Capture the cell that displays the provided text and extract its (X, Y) central coordinate. 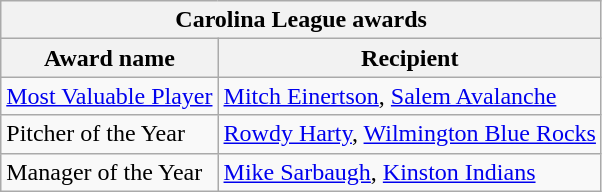
Rowdy Harty, Wilmington Blue Rocks (410, 134)
Award name (110, 58)
Recipient (410, 58)
Pitcher of the Year (110, 134)
Most Valuable Player (110, 96)
Mitch Einertson, Salem Avalanche (410, 96)
Mike Sarbaugh, Kinston Indians (410, 172)
Manager of the Year (110, 172)
Carolina League awards (302, 20)
